Return (x, y) of the center of cell containing provided text 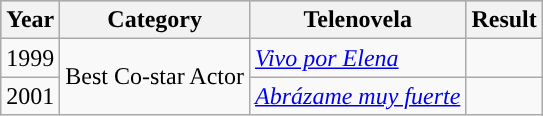
Best Co-star Actor (155, 77)
Result (504, 20)
Vivo por Elena (358, 58)
Year (30, 20)
Abrázame muy fuerte (358, 96)
1999 (30, 58)
Category (155, 20)
Telenovela (358, 20)
2001 (30, 96)
